Output the [x, y] coordinate of the center of the cell containing the given text.  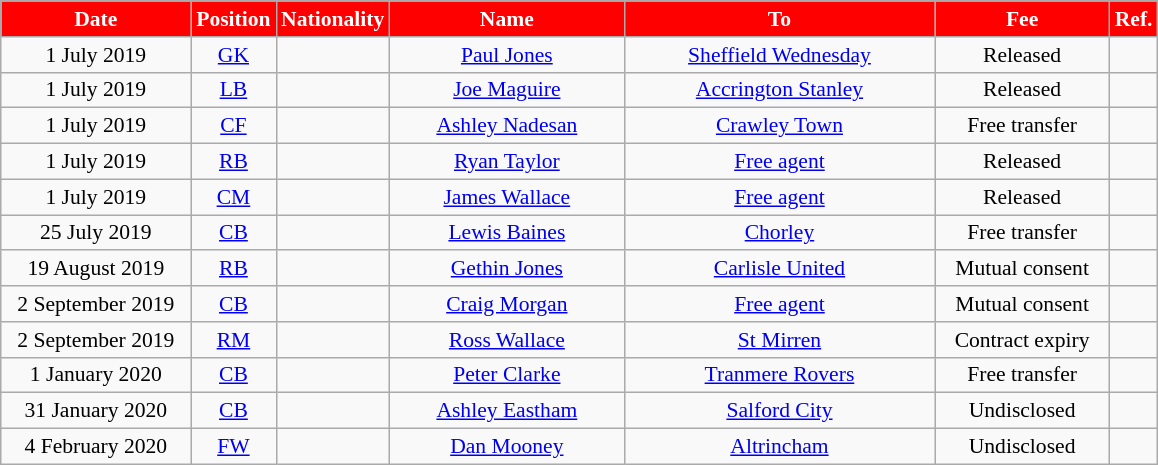
CM [234, 197]
Date [96, 19]
Nationality [332, 19]
Gethin Jones [506, 269]
St Mirren [779, 340]
Craig Morgan [506, 304]
Fee [1022, 19]
Accrington Stanley [779, 90]
Contract expiry [1022, 340]
Lewis Baines [506, 233]
Carlisle United [779, 269]
Ashley Nadesan [506, 126]
To [779, 19]
19 August 2019 [96, 269]
Ryan Taylor [506, 162]
CF [234, 126]
Joe Maguire [506, 90]
Chorley [779, 233]
Ashley Eastham [506, 411]
FW [234, 447]
Position [234, 19]
Name [506, 19]
Dan Mooney [506, 447]
RM [234, 340]
1 January 2020 [96, 375]
Sheffield Wednesday [779, 55]
Altrincham [779, 447]
Peter Clarke [506, 375]
Ref. [1134, 19]
31 January 2020 [96, 411]
Tranmere Rovers [779, 375]
Crawley Town [779, 126]
Salford City [779, 411]
25 July 2019 [96, 233]
4 February 2020 [96, 447]
Paul Jones [506, 55]
LB [234, 90]
Ross Wallace [506, 340]
GK [234, 55]
James Wallace [506, 197]
